Return the (X, Y) coordinate for the center point of the cell that contains the specified text.  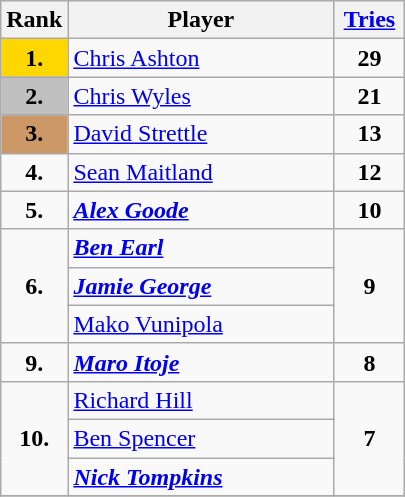
9. (34, 362)
10 (370, 210)
9 (370, 286)
Chris Wyles (201, 96)
Ben Spencer (201, 438)
Nick Tompkins (201, 477)
Alex Goode (201, 210)
David Strettle (201, 134)
Tries (370, 20)
Jamie George (201, 286)
Ben Earl (201, 248)
29 (370, 58)
8 (370, 362)
7 (370, 438)
6. (34, 286)
12 (370, 172)
Richard Hill (201, 400)
3. (34, 134)
4. (34, 172)
5. (34, 210)
10. (34, 438)
Mako Vunipola (201, 324)
Rank (34, 20)
Sean Maitland (201, 172)
1. (34, 58)
Player (201, 20)
13 (370, 134)
Chris Ashton (201, 58)
Maro Itoje (201, 362)
21 (370, 96)
2. (34, 96)
